Locate the cell with the specified text and output its (x, y) center coordinate. 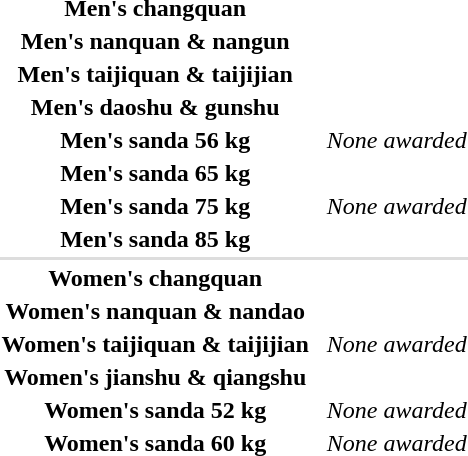
Women's taijiquan & taijijian (155, 344)
Women's changquan (155, 278)
Men's nanquan & nangun (155, 41)
Men's taijiquan & taijijian (155, 74)
Women's nanquan & nandao (155, 311)
Men's sanda 56 kg (155, 140)
Men's daoshu & gunshu (155, 107)
Women's jianshu & qiangshu (155, 377)
Men's sanda 75 kg (155, 206)
Men's sanda 85 kg (155, 239)
Men's sanda 65 kg (155, 173)
Women's sanda 52 kg (155, 410)
